Pinpoint the cell where the given text exists, returning its (X, Y) midpoint coordinate. 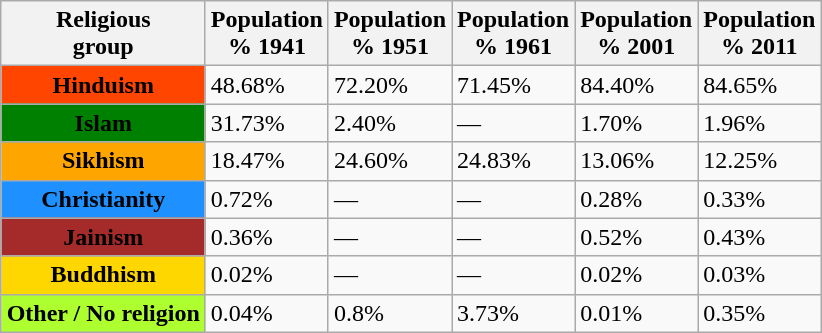
0.01% (636, 313)
13.06% (636, 161)
84.65% (760, 85)
0.52% (636, 237)
Religiousgroup (103, 34)
Hinduism (103, 85)
18.47% (266, 161)
31.73% (266, 123)
Buddhism (103, 275)
24.60% (390, 161)
Islam (103, 123)
0.43% (760, 237)
Sikhism (103, 161)
48.68% (266, 85)
0.72% (266, 199)
71.45% (514, 85)
1.70% (636, 123)
Population % 1951 (390, 34)
24.83% (514, 161)
12.25% (760, 161)
Population % 1941 (266, 34)
0.33% (760, 199)
2.40% (390, 123)
0.36% (266, 237)
Population % 2011 (760, 34)
Christianity (103, 199)
Other / No religion (103, 313)
0.28% (636, 199)
84.40% (636, 85)
0.35% (760, 313)
0.03% (760, 275)
72.20% (390, 85)
0.04% (266, 313)
0.8% (390, 313)
3.73% (514, 313)
Jainism (103, 237)
Population % 2001 (636, 34)
1.96% (760, 123)
Population % 1961 (514, 34)
